Output the [X, Y] coordinate of the center of the cell containing the given text.  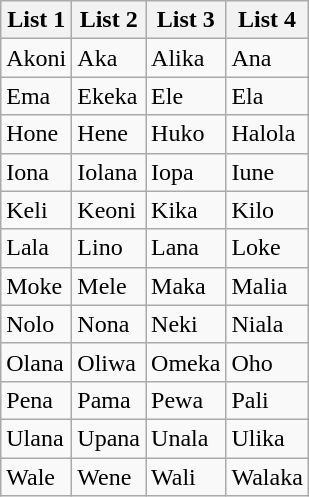
Moke [36, 286]
Ekeka [109, 96]
Omeka [186, 362]
Halola [267, 134]
Hene [109, 134]
Neki [186, 324]
Pali [267, 400]
Nona [109, 324]
Unala [186, 438]
Ana [267, 58]
Keoni [109, 210]
Wali [186, 477]
Kika [186, 210]
Oho [267, 362]
Lino [109, 248]
Hone [36, 134]
Ulana [36, 438]
Olana [36, 362]
Iopa [186, 172]
Ema [36, 96]
List 4 [267, 20]
Iona [36, 172]
Mele [109, 286]
Nolo [36, 324]
Lana [186, 248]
Oliwa [109, 362]
Walaka [267, 477]
Alika [186, 58]
Malia [267, 286]
Iolana [109, 172]
Upana [109, 438]
Iune [267, 172]
Ulika [267, 438]
Pewa [186, 400]
Loke [267, 248]
Lala [36, 248]
Wene [109, 477]
Wale [36, 477]
Ela [267, 96]
Kilo [267, 210]
Aka [109, 58]
Ele [186, 96]
Pena [36, 400]
Akoni [36, 58]
Niala [267, 324]
Huko [186, 134]
Keli [36, 210]
List 1 [36, 20]
Pama [109, 400]
List 2 [109, 20]
List 3 [186, 20]
Maka [186, 286]
